Locate the cell with the specified text and output its [X, Y] center coordinate. 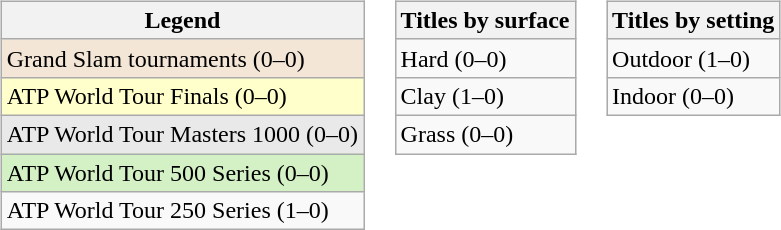
Titles by setting [694, 20]
ATP World Tour Finals (0–0) [182, 96]
ATP World Tour 500 Series (0–0) [182, 173]
Indoor (0–0) [694, 96]
Grass (0–0) [485, 134]
Legend [182, 20]
Outdoor (1–0) [694, 58]
ATP World Tour 250 Series (1–0) [182, 211]
Titles by surface [485, 20]
Grand Slam tournaments (0–0) [182, 58]
Hard (0–0) [485, 58]
Clay (1–0) [485, 96]
ATP World Tour Masters 1000 (0–0) [182, 134]
